Identify which cell holds the provided text, then report its [x, y] central coordinate. 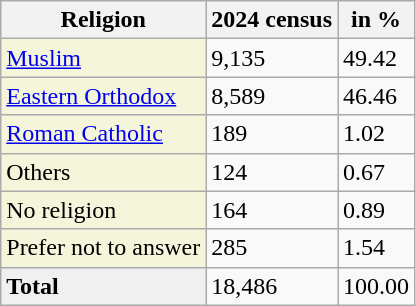
Total [104, 286]
Others [104, 172]
Eastern Orthodox [104, 96]
124 [272, 172]
46.46 [376, 96]
1.02 [376, 134]
Religion [104, 20]
285 [272, 248]
189 [272, 134]
2024 census [272, 20]
0.67 [376, 172]
9,135 [272, 58]
Muslim [104, 58]
8,589 [272, 96]
in % [376, 20]
No religion [104, 210]
100.00 [376, 286]
0.89 [376, 210]
49.42 [376, 58]
Roman Catholic [104, 134]
164 [272, 210]
Prefer not to answer [104, 248]
1.54 [376, 248]
18,486 [272, 286]
